Locate the cell with the specified text and output its [x, y] center coordinate. 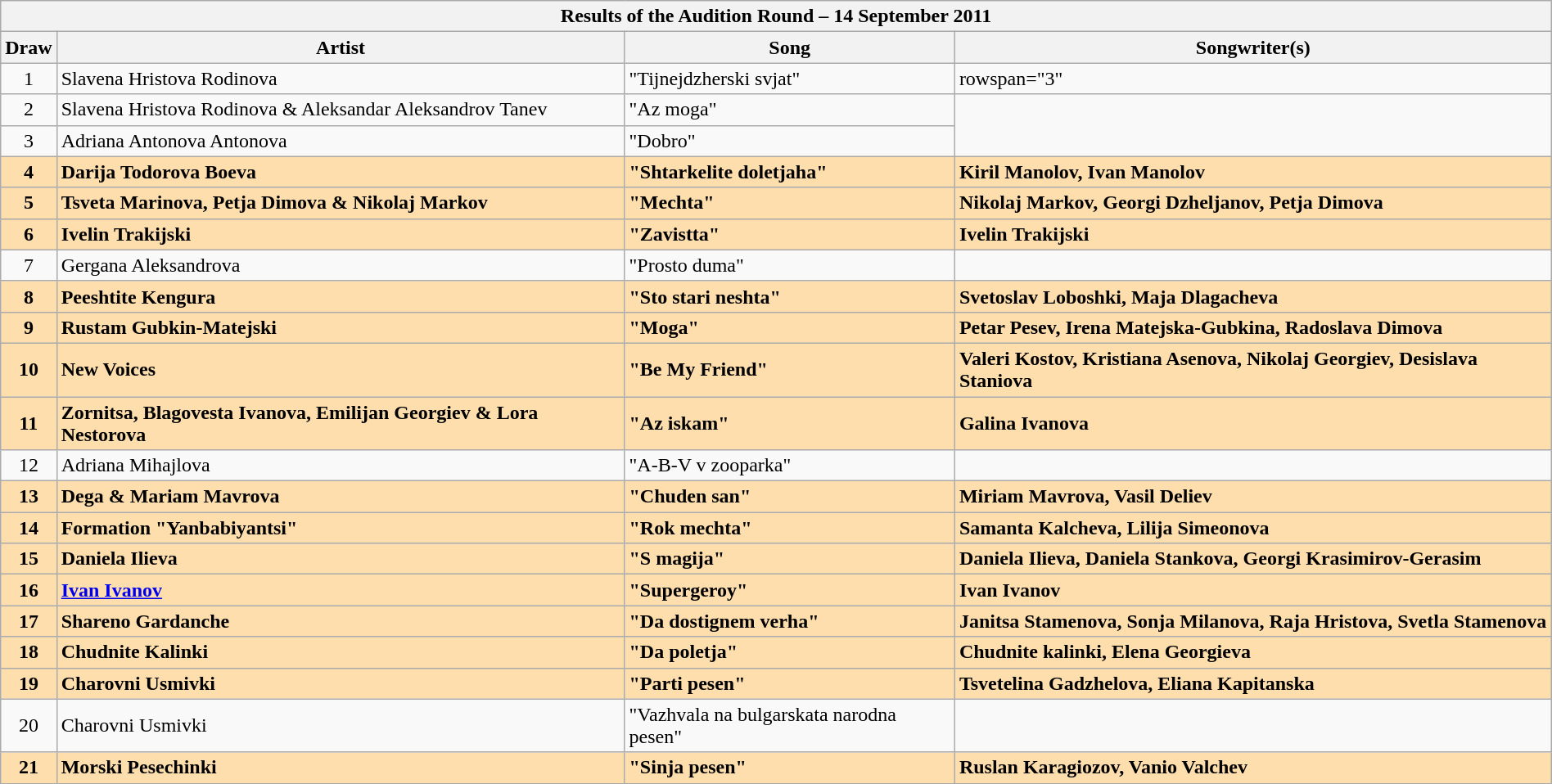
"Vazhvala na bulgarskata narodna pesen" [789, 725]
Samanta Kalcheva, Lilija Simeonova [1252, 528]
Daniela Ilieva, Daniela Stankova, Georgi Krasimirov-Gerasim [1252, 559]
Rustam Gubkin-Matejski [341, 327]
Morski Pesechinki [341, 768]
"Supergeroy" [789, 590]
2 [29, 110]
Petar Pesev, Irena Matejska-Gubkina, Radoslava Dimova [1252, 327]
8 [29, 296]
Results of the Audition Round – 14 September 2011 [776, 16]
12 [29, 466]
"Parti pesen" [789, 683]
"Dobro" [789, 141]
16 [29, 590]
Daniela Ilieva [341, 559]
Nikolaj Markov, Georgi Dzheljanov, Petja Dimova [1252, 203]
4 [29, 172]
Galina Ivanova [1252, 422]
"Az iskam" [789, 422]
"Mechta" [789, 203]
19 [29, 683]
Songwriter(s) [1252, 47]
Miriam Mavrova, Vasil Deliev [1252, 497]
Artist [341, 47]
Svetoslav Loboshki, Maja Dlagacheva [1252, 296]
"Zavistta" [789, 234]
Dega & Mariam Mavrova [341, 497]
"Chuden san" [789, 497]
10 [29, 370]
Zornitsa, Blagovesta Ivanova, Emilijan Georgiev & Lora Nestorova [341, 422]
"Da poletja" [789, 652]
"Moga" [789, 327]
Song [789, 47]
Janitsa Stamenova, Sonja Milanova, Raja Hristova, Svetla Stamenova [1252, 621]
17 [29, 621]
18 [29, 652]
Chudnite kalinki, Elena Georgieva [1252, 652]
Slavena Hristova Rodinova [341, 79]
3 [29, 141]
Gergana Aleksandrova [341, 265]
1 [29, 79]
14 [29, 528]
Tsvetelina Gadzhelova, Eliana Kapitanska [1252, 683]
Darija Todorova Boeva [341, 172]
11 [29, 422]
13 [29, 497]
Peeshtite Kengura [341, 296]
20 [29, 725]
"Sto stari neshta" [789, 296]
15 [29, 559]
6 [29, 234]
New Voices [341, 370]
7 [29, 265]
"A-B-V v zooparka" [789, 466]
"Prosto duma" [789, 265]
"Rok mechta" [789, 528]
Draw [29, 47]
"Shtarkelite doletjaha" [789, 172]
Adriana Mihajlova [341, 466]
"Az moga" [789, 110]
Tsveta Marinova, Petja Dimova & Nikolaj Markov [341, 203]
Formation "Yanbabiyantsi" [341, 528]
Adriana Antonova Antonova [341, 141]
"Tijnejdzherski svjat" [789, 79]
Slavena Hristova Rodinova & Aleksandar Aleksandrov Tanev [341, 110]
"Da dostignem verha" [789, 621]
Valeri Kostov, Kristiana Asenova, Nikolaj Georgiev, Desislava Staniova [1252, 370]
Ruslan Karagiozov, Vanio Valchev [1252, 768]
Chudnite Kalinki [341, 652]
Kiril Manolov, Ivan Manolov [1252, 172]
"Sinja pesen" [789, 768]
"S magija" [789, 559]
"Be My Friend" [789, 370]
21 [29, 768]
5 [29, 203]
rowspan="3" [1252, 79]
9 [29, 327]
Shareno Gardanche [341, 621]
